Identify which cell holds the provided text, then report its [X, Y] central coordinate. 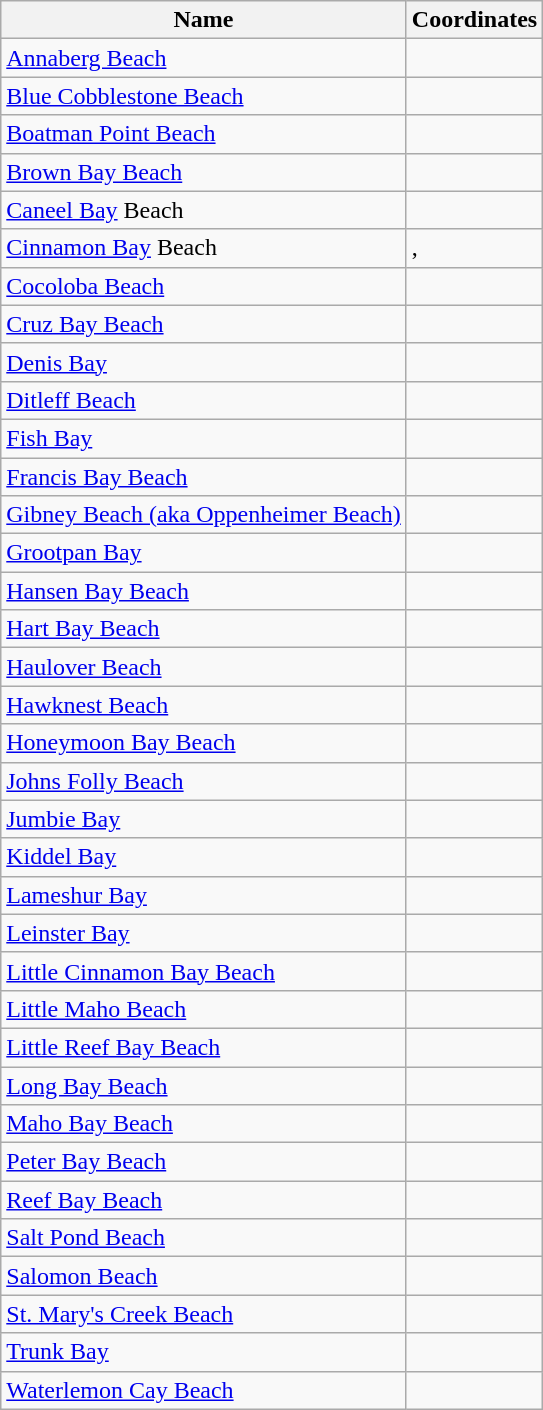
Fish Bay [204, 438]
Cinnamon Bay Beach [204, 248]
Leinster Bay [204, 933]
Caneel Bay Beach [204, 210]
Little Cinnamon Bay Beach [204, 971]
Honeymoon Bay Beach [204, 743]
Long Bay Beach [204, 1085]
Annaberg Beach [204, 58]
Blue Cobblestone Beach [204, 96]
St. Mary's Creek Beach [204, 1314]
Cocoloba Beach [204, 286]
Maho Bay Beach [204, 1124]
Brown Bay Beach [204, 172]
Gibney Beach (aka Oppenheimer Beach) [204, 515]
Cruz Bay Beach [204, 324]
Trunk Bay [204, 1352]
Reef Bay Beach [204, 1200]
Haulover Beach [204, 667]
Ditleff Beach [204, 400]
Little Maho Beach [204, 1009]
Denis Bay [204, 362]
Kiddel Bay [204, 857]
Jumbie Bay [204, 819]
Salomon Beach [204, 1276]
, [474, 248]
Waterlemon Cay Beach [204, 1390]
Hart Bay Beach [204, 629]
Name [204, 20]
Coordinates [474, 20]
Hawknest Beach [204, 705]
Johns Folly Beach [204, 781]
Little Reef Bay Beach [204, 1047]
Hansen Bay Beach [204, 591]
Salt Pond Beach [204, 1238]
Lameshur Bay [204, 895]
Grootpan Bay [204, 553]
Francis Bay Beach [204, 477]
Boatman Point Beach [204, 134]
Peter Bay Beach [204, 1162]
